Provide the (X, Y) coordinate of the cell's center where the given text is located.  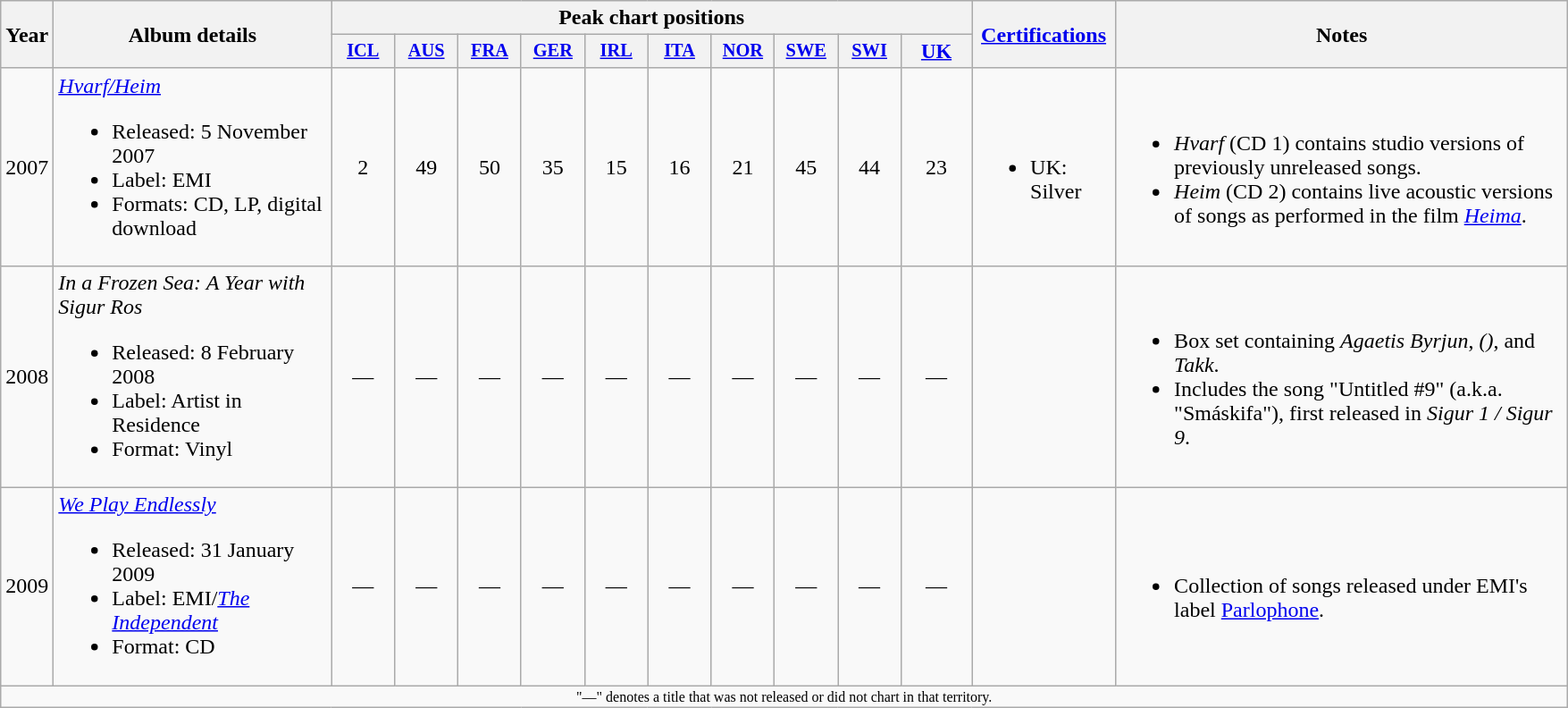
GER (552, 52)
2007 (27, 166)
We Play EndlesslyReleased: 31 January 2009Label: EMI/The IndependentFormat: CD (193, 586)
UK (936, 52)
SWI (870, 52)
2008 (27, 376)
44 (870, 166)
23 (936, 166)
ICL (363, 52)
49 (427, 166)
SWE (806, 52)
21 (743, 166)
Hvarf/HeimReleased: 5 November 2007Label: EMIFormats: CD, LP, digital download (193, 166)
2 (363, 166)
In a Frozen Sea: A Year with Sigur RosReleased: 8 February 2008Label: Artist in ResidenceFormat: Vinyl (193, 376)
35 (552, 166)
UK: Silver (1044, 166)
Year (27, 35)
50 (490, 166)
15 (616, 166)
Notes (1342, 35)
"—" denotes a title that was not released or did not chart in that territory. (784, 696)
FRA (490, 52)
2009 (27, 586)
ITA (679, 52)
AUS (427, 52)
16 (679, 166)
Collection of songs released under EMI's label Parlophone. (1342, 586)
Box set containing Agaetis Byrjun, (), and Takk.Includes the song "Untitled #9" (a.k.a. "Smáskifa"), first released in Sigur 1 / Sigur 9. (1342, 376)
IRL (616, 52)
NOR (743, 52)
Peak chart positions (652, 18)
Album details (193, 35)
45 (806, 166)
Certifications (1044, 35)
